For the text-containing cell, return its midpoint in [x, y] coordinate format. 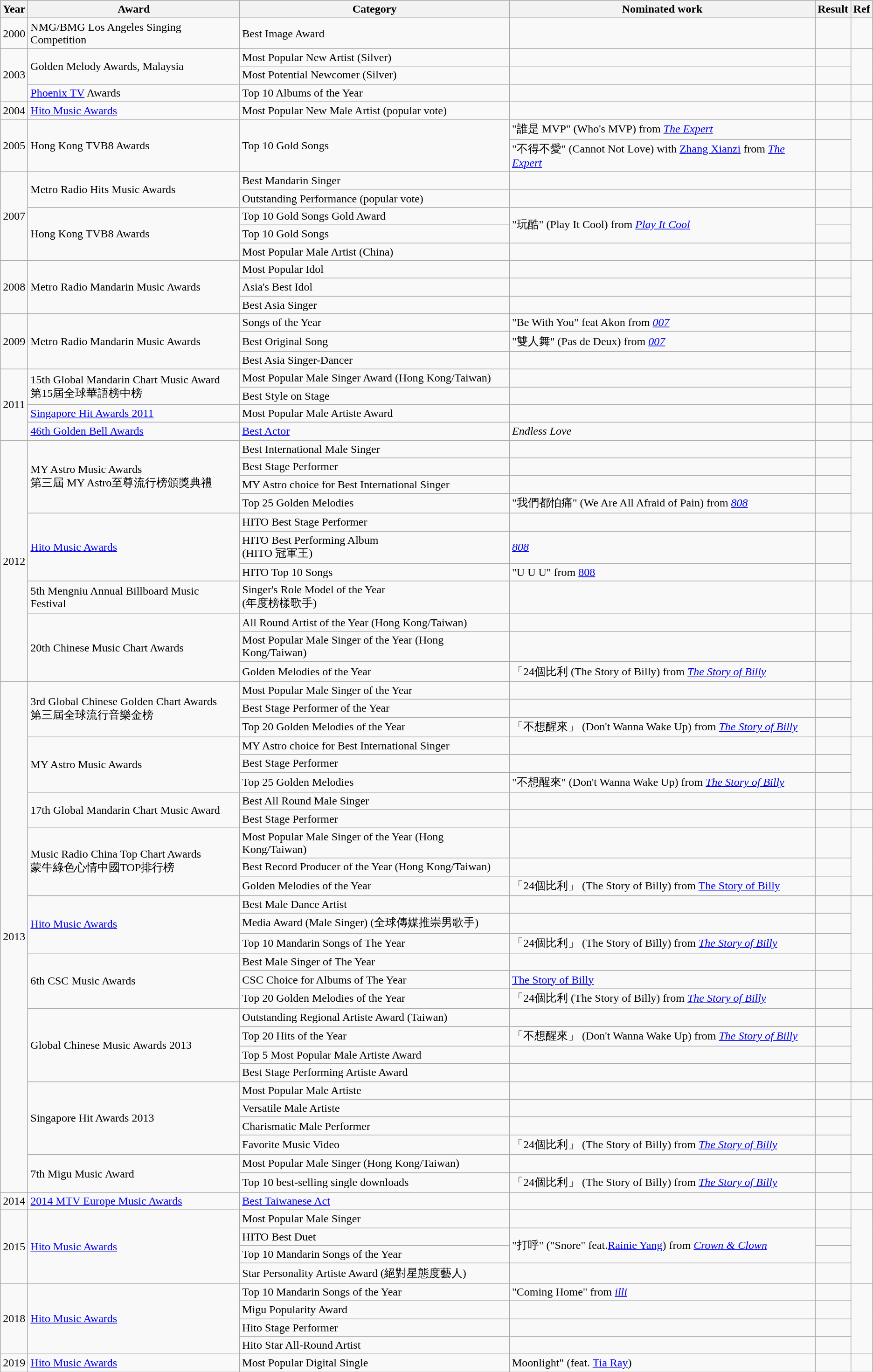
808 [662, 547]
3rd Global Chinese Golden Chart Awards第三屆全球流行音樂金榜 [134, 709]
Top 10 best-selling single downloads [375, 1183]
Singer's Role Model of the Year(年度榜樣歌手) [375, 597]
Versatile Male Artiste [375, 1108]
Best Asia Singer-Dancer [375, 360]
2005 [14, 146]
Most Potential Newcomer (Silver) [375, 75]
HITO Best Stage Performer [375, 522]
Charismatic Male Performer [375, 1126]
2018 [14, 1318]
"打呼" ("Snore" feat.Rainie Yang) from Crown & Clown [662, 1246]
All Round Artist of the Year (Hong Kong/Taiwan) [375, 623]
Ref [862, 9]
Most Popular Male Artist (China) [375, 251]
Songs of the Year [375, 323]
"Be With You" feat Akon from 007 [662, 323]
"我們都怕痛" (We Are All Afraid of Pain) from 808 [662, 504]
6th CSC Music Awards [134, 981]
2014 MTV Europe Music Awards [134, 1201]
Best Asia Singer [375, 305]
5th Mengniu Annual Billboard Music Festival [134, 597]
Star Personality Artiste Award (絕對星態度藝人) [375, 1273]
15th Global Mandarin Chart Music Award第15屆全球華語榜中榜 [134, 387]
Nominated work [662, 9]
"雙人舞" (Pas de Deux) from 007 [662, 341]
Most Popular Male Singer Award (Hong Kong/Taiwan) [375, 378]
Best Stage Performing Artiste Award [375, 1073]
2013 [14, 936]
2004 [14, 111]
"誰是 MVP" (Who's MVP) from The Expert [662, 130]
HITO Best Performing Album (HITO 冠軍王) [375, 547]
Media Award (Male Singer) (全球傳媒推崇男歌手) [375, 923]
Migu Popularity Award [375, 1310]
Most Popular Male Singer [375, 1219]
Asia's Best Idol [375, 287]
Hito Star All-Round Artist [375, 1345]
Hito Stage Performer [375, 1328]
Golden Melody Awards, Malaysia [134, 66]
Endless Love [662, 431]
Best Stage Performer of the Year [375, 708]
Best All Round Male Singer [375, 801]
Best Male Dance Artist [375, 905]
"U U U" from 808 [662, 572]
Result [833, 9]
Best International Male Singer [375, 449]
17th Global Mandarin Chart Music Award [134, 810]
Top 10 Mandarin Songs of The Year [375, 943]
Award [134, 9]
Most Popular New Artist (Silver) [375, 57]
Singapore Hit Awards 2011 [134, 414]
Most Popular New Male Artist (popular vote) [375, 111]
Most Popular Digital Single [375, 1363]
Best Image Award [375, 34]
Top 10 Albums of the Year [375, 93]
2008 [14, 287]
2007 [14, 216]
2009 [14, 341]
Moonlight" (feat. Tia Ray) [662, 1363]
"玩酷" (Play It Cool) from Play It Cool [662, 225]
The Story of Billy [662, 980]
46th Golden Bell Awards [134, 431]
2015 [14, 1247]
MY Astro Music Awards第三屆 MY Astro至尊流行榜頒獎典禮 [134, 477]
2014 [14, 1201]
Most Popular Male Artiste Award [375, 414]
"不得不愛" (Cannot Not Love) with Zhang Xianzi from The Expert [662, 156]
Category [375, 9]
Outstanding Regional Artiste Award (Taiwan) [375, 1017]
Best Taiwanese Act [375, 1201]
Most Popular Male Singer of the Year [375, 690]
Top 20 Hits of the Year [375, 1036]
Best Record Producer of the Year (Hong Kong/Taiwan) [375, 867]
Most Popular Male Singer (Hong Kong/Taiwan) [375, 1164]
20th Chinese Music Chart Awards [134, 648]
Best Mandarin Singer [375, 180]
Phoenix TV Awards [134, 93]
2019 [14, 1363]
Most Popular Idol [375, 270]
HITO Top 10 Songs [375, 572]
Favorite Music Video [375, 1144]
Most Popular Male Artiste [375, 1090]
Global Chinese Music Awards 2013 [134, 1045]
"Coming Home" from illi [662, 1292]
Top 5 Most Popular Male Artiste Award [375, 1055]
2003 [14, 75]
Best Actor [375, 431]
2000 [14, 34]
HITO Best Duet [375, 1237]
Metro Radio Hits Music Awards [134, 189]
CSC Choice for Albums of The Year [375, 980]
Year [14, 9]
Top 10 Gold Songs Gold Award [375, 216]
MY Astro Music Awards [134, 765]
NMG/BMG Los Angeles Singing Competition [134, 34]
7th Migu Music Award [134, 1173]
2012 [14, 561]
"不想醒來" (Don't Wanna Wake Up) from The Story of Billy [662, 783]
2011 [14, 404]
Best Male Singer of The Year [375, 962]
Music Radio China Top Chart Awards蒙牛綠色心情中國TOP排行榜 [134, 862]
Outstanding Performance (popular vote) [375, 198]
Best Original Song [375, 341]
Singapore Hit Awards 2013 [134, 1118]
Best Style on Stage [375, 396]
